Capture the cell that displays the provided text and extract its (X, Y) central coordinate. 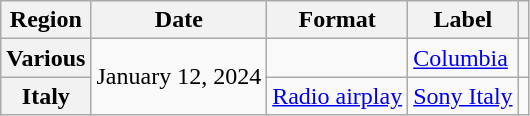
Columbia (463, 58)
Sony Italy (463, 96)
Radio airplay (338, 96)
Label (463, 20)
Region (46, 20)
Italy (46, 96)
Format (338, 20)
January 12, 2024 (179, 77)
Various (46, 58)
Date (179, 20)
